Return the (x, y) coordinate for the center point of the cell that contains the specified text.  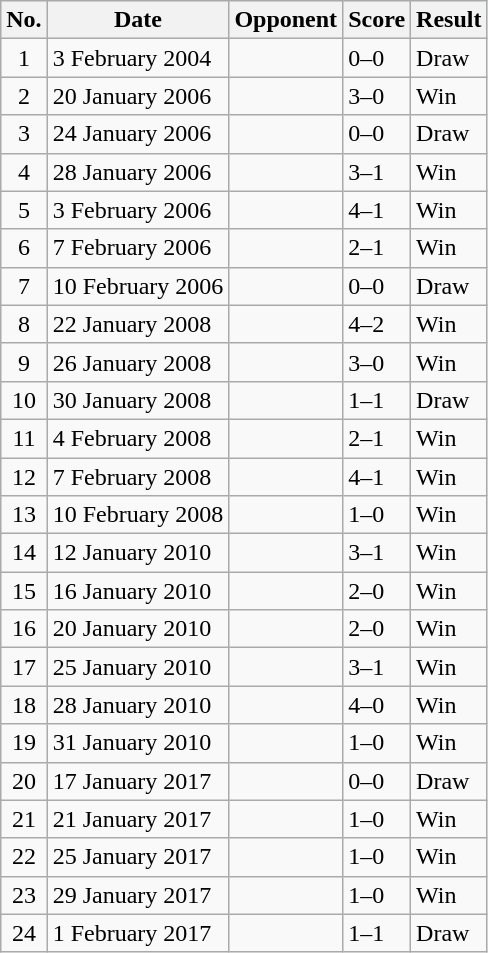
20 (24, 781)
Opponent (286, 20)
10 February 2006 (138, 286)
7 (24, 286)
17 (24, 667)
24 January 2006 (138, 134)
25 January 2017 (138, 857)
31 January 2010 (138, 743)
24 (24, 933)
3 February 2006 (138, 210)
18 (24, 705)
4–2 (377, 324)
13 (24, 515)
21 January 2017 (138, 819)
29 January 2017 (138, 895)
22 (24, 857)
10 February 2008 (138, 515)
20 January 2006 (138, 96)
4 February 2008 (138, 438)
23 (24, 895)
Date (138, 20)
No. (24, 20)
22 January 2008 (138, 324)
6 (24, 248)
25 January 2010 (138, 667)
20 January 2010 (138, 629)
28 January 2010 (138, 705)
28 January 2006 (138, 172)
21 (24, 819)
5 (24, 210)
11 (24, 438)
Result (449, 20)
Score (377, 20)
3 February 2004 (138, 58)
4–0 (377, 705)
12 January 2010 (138, 553)
4 (24, 172)
3 (24, 134)
1 February 2017 (138, 933)
9 (24, 362)
16 (24, 629)
12 (24, 477)
15 (24, 591)
7 February 2006 (138, 248)
10 (24, 400)
2 (24, 96)
16 January 2010 (138, 591)
7 February 2008 (138, 477)
8 (24, 324)
14 (24, 553)
26 January 2008 (138, 362)
1 (24, 58)
19 (24, 743)
30 January 2008 (138, 400)
17 January 2017 (138, 781)
